Extract the [x, y] coordinate from the center of the cell holding the provided text.  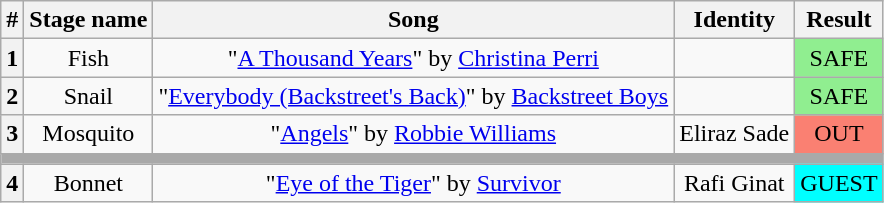
4 [12, 183]
Identity [734, 20]
# [12, 20]
2 [12, 96]
OUT [839, 134]
Mosquito [88, 134]
Result [839, 20]
1 [12, 58]
"Everybody (Backstreet's Back)" by Backstreet Boys [414, 96]
GUEST [839, 183]
Song [414, 20]
"Angels" by Robbie Williams [414, 134]
Fish [88, 58]
3 [12, 134]
Rafi Ginat [734, 183]
"Eye of the Tiger" by Survivor [414, 183]
Snail [88, 96]
Stage name [88, 20]
Eliraz Sade [734, 134]
Bonnet [88, 183]
"A Thousand Years" by Christina Perri [414, 58]
